Search for the cell housing the specified text and yield its (X, Y) center coordinate. 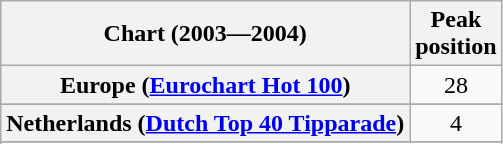
Europe (Eurochart Hot 100) (206, 85)
Netherlands (Dutch Top 40 Tipparade) (206, 123)
28 (456, 85)
Peakposition (456, 34)
4 (456, 123)
Chart (2003—2004) (206, 34)
